Detect which cell encompasses the target text, then output its [x, y] center coordinate. 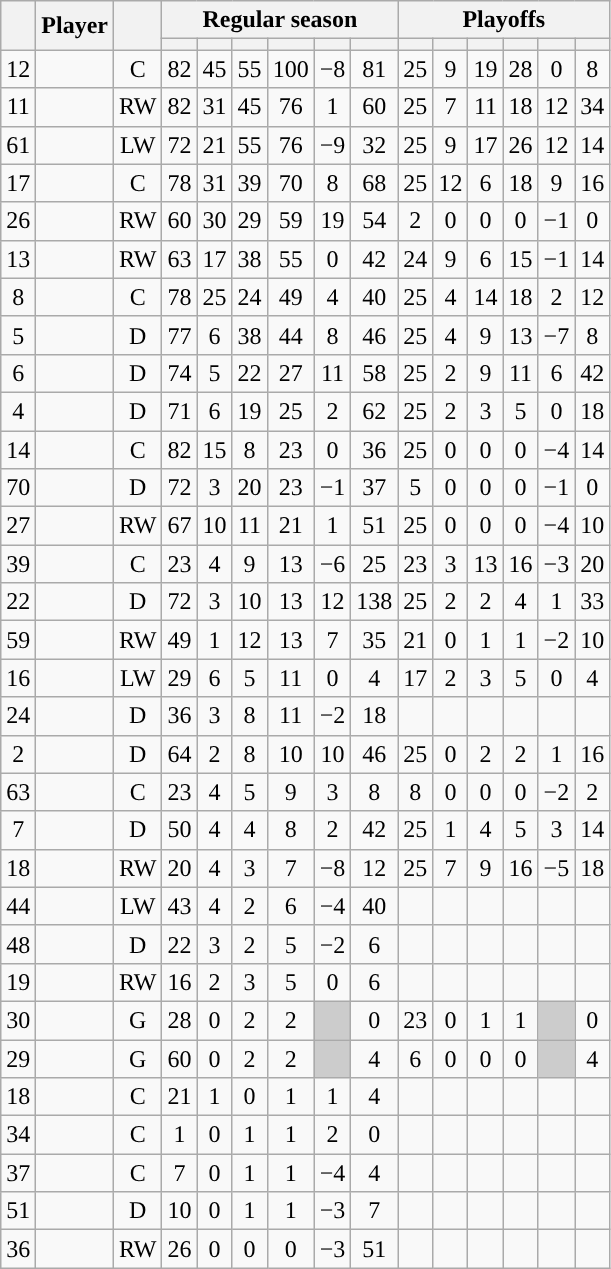
43 [180, 906]
35 [374, 640]
54 [374, 221]
Regular season [280, 20]
33 [592, 602]
67 [180, 526]
64 [180, 754]
74 [180, 373]
−6 [332, 564]
71 [180, 411]
32 [374, 145]
138 [374, 602]
Playoffs [504, 20]
81 [374, 69]
−9 [332, 145]
100 [290, 69]
62 [374, 411]
Player [75, 26]
48 [18, 944]
−5 [556, 868]
−7 [556, 335]
77 [180, 335]
68 [374, 183]
50 [180, 830]
61 [18, 145]
58 [374, 373]
